Search for the cell housing the specified text and yield its (X, Y) center coordinate. 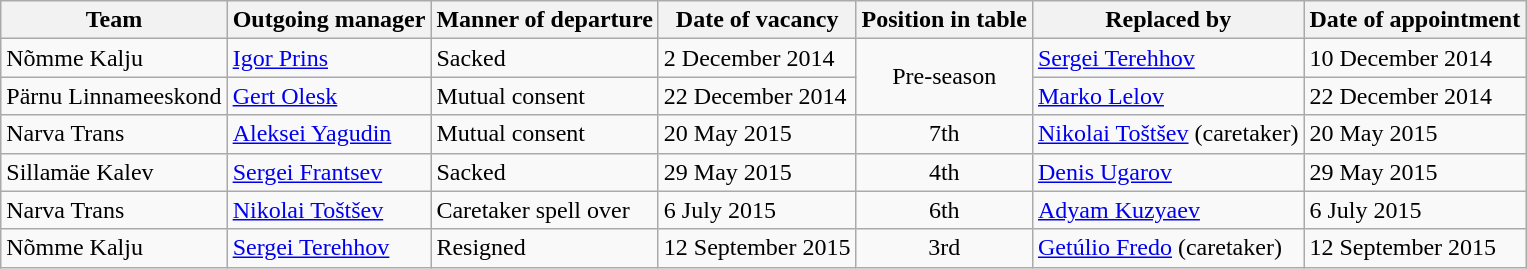
Sergei Frantsev (329, 172)
Resigned (544, 248)
Aleksei Yagudin (329, 134)
10 December 2014 (1415, 58)
Denis Ugarov (1168, 172)
Gert Olesk (329, 96)
Igor Prins (329, 58)
Date of vacancy (757, 20)
Outgoing manager (329, 20)
Position in table (944, 20)
2 December 2014 (757, 58)
Date of appointment (1415, 20)
Pärnu Linnameeskond (114, 96)
Replaced by (1168, 20)
Adyam Kuzyaev (1168, 210)
7th (944, 134)
Getúlio Fredo (caretaker) (1168, 248)
Manner of departure (544, 20)
3rd (944, 248)
Marko Lelov (1168, 96)
Team (114, 20)
Caretaker spell over (544, 210)
6th (944, 210)
Nikolai Toštšev (329, 210)
4th (944, 172)
Pre-season (944, 77)
Sillamäe Kalev (114, 172)
Nikolai Toštšev (caretaker) (1168, 134)
